For the text-containing cell, return its midpoint in [x, y] coordinate format. 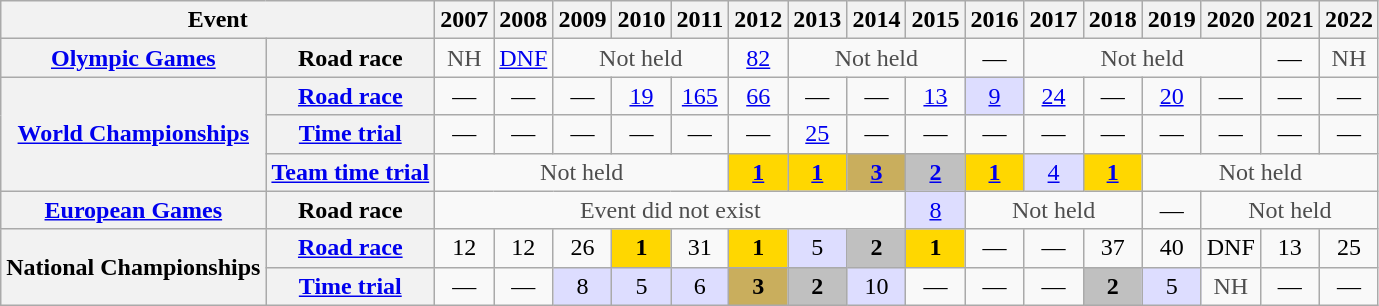
24 [1054, 96]
9 [994, 96]
37 [1112, 248]
4 [1054, 172]
2011 [700, 20]
40 [1172, 248]
26 [582, 248]
Olympic Games [134, 58]
2017 [1054, 20]
2014 [876, 20]
Event did not exist [670, 210]
165 [700, 96]
2008 [524, 20]
2019 [1172, 20]
6 [700, 286]
2018 [1112, 20]
Team time trial [350, 172]
2022 [1348, 20]
10 [876, 286]
20 [1172, 96]
2007 [464, 20]
31 [700, 248]
2012 [758, 20]
2021 [1290, 20]
2016 [994, 20]
National Championships [134, 267]
2015 [936, 20]
66 [758, 96]
82 [758, 58]
2020 [1230, 20]
2009 [582, 20]
Event [218, 20]
European Games [134, 210]
World Championships [134, 134]
19 [642, 96]
2010 [642, 20]
2013 [818, 20]
